Identify which cell holds the provided text, then report its (x, y) central coordinate. 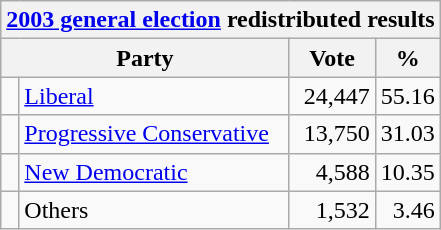
Party (145, 58)
10.35 (408, 172)
Vote (332, 58)
4,588 (332, 172)
1,532 (332, 210)
13,750 (332, 134)
24,447 (332, 96)
Others (154, 210)
55.16 (408, 96)
% (408, 58)
2003 general election redistributed results (220, 20)
Liberal (154, 96)
31.03 (408, 134)
New Democratic (154, 172)
3.46 (408, 210)
Progressive Conservative (154, 134)
